Scan for the cell matching the given text and deliver its (X, Y) coordinate at center. 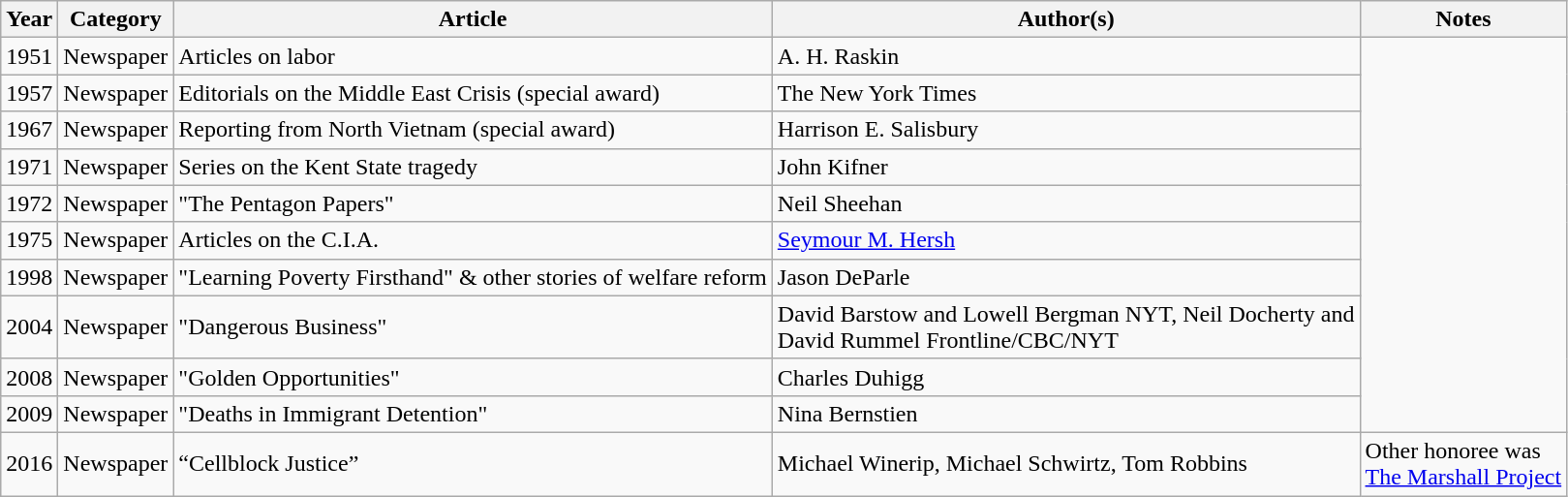
1957 (29, 93)
Other honoree wasThe Marshall Project (1463, 463)
1967 (29, 130)
David Barstow and Lowell Bergman NYT, Neil Docherty andDavid Rummel Frontline/CBC/NYT (1065, 327)
1998 (29, 277)
"Dangerous Business" (473, 327)
"Golden Opportunities" (473, 377)
Neil Sheehan (1065, 203)
Article (473, 19)
A. H. Raskin (1065, 56)
Author(s) (1065, 19)
John Kifner (1065, 167)
Charles Duhigg (1065, 377)
Reporting from North Vietnam (special award) (473, 130)
Nina Bernstien (1065, 414)
Michael Winerip, Michael Schwirtz, Tom Robbins (1065, 463)
Seymour M. Hersh (1065, 240)
1975 (29, 240)
"Deaths in Immigrant Detention" (473, 414)
Category (116, 19)
Editorials on the Middle East Crisis (special award) (473, 93)
Year (29, 19)
"Learning Poverty Firsthand" & other stories of welfare reform (473, 277)
Harrison E. Salisbury (1065, 130)
Articles on the C.I.A. (473, 240)
2009 (29, 414)
2008 (29, 377)
Jason DeParle (1065, 277)
2016 (29, 463)
Notes (1463, 19)
1971 (29, 167)
1951 (29, 56)
"The Pentagon Papers" (473, 203)
The New York Times (1065, 93)
Articles on labor (473, 56)
1972 (29, 203)
“Cellblock Justice” (473, 463)
2004 (29, 327)
Series on the Kent State tragedy (473, 167)
